Pinpoint the cell where the given text exists, returning its (x, y) midpoint coordinate. 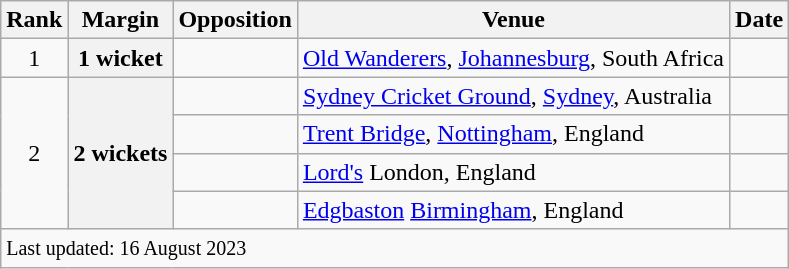
Edgbaston Birmingham, England (513, 210)
Trent Bridge, Nottingham, England (513, 134)
Rank (34, 20)
1 (34, 58)
Sydney Cricket Ground, Sydney, Australia (513, 96)
Date (760, 20)
Old Wanderers, Johannesburg, South Africa (513, 58)
Lord's London, England (513, 172)
2 (34, 153)
Margin (120, 20)
Last updated: 16 August 2023 (395, 248)
Venue (513, 20)
2 wickets (120, 153)
Opposition (235, 20)
1 wicket (120, 58)
